Pinpoint the cell where the given text exists, returning its (X, Y) midpoint coordinate. 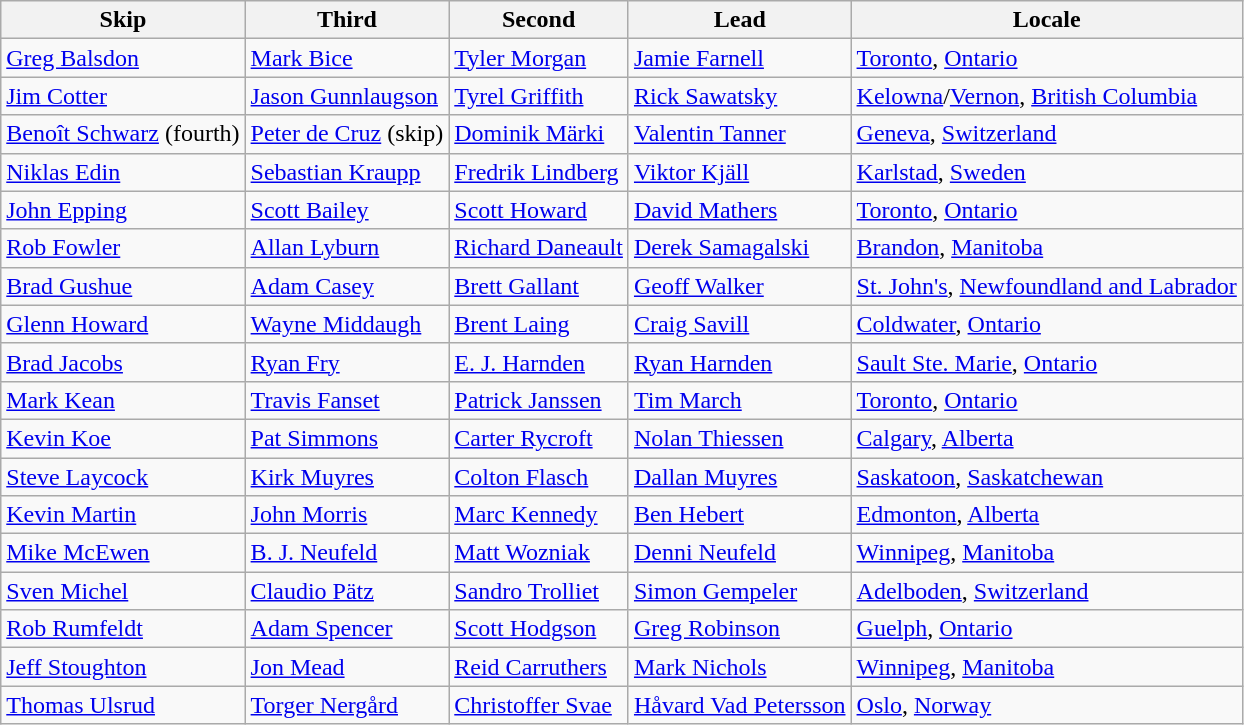
Jeff Stoughton (123, 667)
Steve Laycock (123, 477)
Brett Gallant (539, 286)
David Mathers (740, 210)
Peter de Cruz (skip) (347, 134)
Rob Rumfeldt (123, 629)
Tim March (740, 400)
Thomas Ulsrud (123, 705)
Carter Rycroft (539, 438)
Karlstad, Sweden (1046, 172)
Coldwater, Ontario (1046, 324)
Niklas Edin (123, 172)
Colton Flasch (539, 477)
Geneva, Switzerland (1046, 134)
Pat Simmons (347, 438)
Mark Kean (123, 400)
Geoff Walker (740, 286)
Claudio Pätz (347, 591)
Sault Ste. Marie, Ontario (1046, 362)
Ryan Fry (347, 362)
Craig Savill (740, 324)
Marc Kennedy (539, 515)
Mark Bice (347, 58)
Third (347, 20)
Brent Laing (539, 324)
Calgary, Alberta (1046, 438)
Sandro Trolliet (539, 591)
Rob Fowler (123, 248)
Skip (123, 20)
St. John's, Newfoundland and Labrador (1046, 286)
Adam Spencer (347, 629)
John Morris (347, 515)
Brad Gushue (123, 286)
Locale (1046, 20)
Valentin Tanner (740, 134)
Torger Nergård (347, 705)
Glenn Howard (123, 324)
Derek Samagalski (740, 248)
Matt Wozniak (539, 553)
Kirk Muyres (347, 477)
Allan Lyburn (347, 248)
Adam Casey (347, 286)
Jamie Farnell (740, 58)
Viktor Kjäll (740, 172)
Travis Fanset (347, 400)
John Epping (123, 210)
Sebastian Kraupp (347, 172)
Kevin Koe (123, 438)
Reid Carruthers (539, 667)
Rick Sawatsky (740, 96)
Tyler Morgan (539, 58)
Greg Robinson (740, 629)
Edmonton, Alberta (1046, 515)
Scott Howard (539, 210)
Fredrik Lindberg (539, 172)
Håvard Vad Petersson (740, 705)
Mark Nichols (740, 667)
Sven Michel (123, 591)
Mike McEwen (123, 553)
Kevin Martin (123, 515)
Wayne Middaugh (347, 324)
Greg Balsdon (123, 58)
B. J. Neufeld (347, 553)
Adelboden, Switzerland (1046, 591)
Ben Hebert (740, 515)
Brad Jacobs (123, 362)
Nolan Thiessen (740, 438)
Second (539, 20)
Scott Bailey (347, 210)
Guelph, Ontario (1046, 629)
Brandon, Manitoba (1046, 248)
Ryan Harnden (740, 362)
E. J. Harnden (539, 362)
Scott Hodgson (539, 629)
Dallan Muyres (740, 477)
Kelowna/Vernon, British Columbia (1046, 96)
Jason Gunnlaugson (347, 96)
Dominik Märki (539, 134)
Simon Gempeler (740, 591)
Jim Cotter (123, 96)
Saskatoon, Saskatchewan (1046, 477)
Patrick Janssen (539, 400)
Denni Neufeld (740, 553)
Oslo, Norway (1046, 705)
Christoffer Svae (539, 705)
Lead (740, 20)
Jon Mead (347, 667)
Richard Daneault (539, 248)
Tyrel Griffith (539, 96)
Benoît Schwarz (fourth) (123, 134)
